Determine the (x, y) coordinate at the center of the cell enclosing the given text.  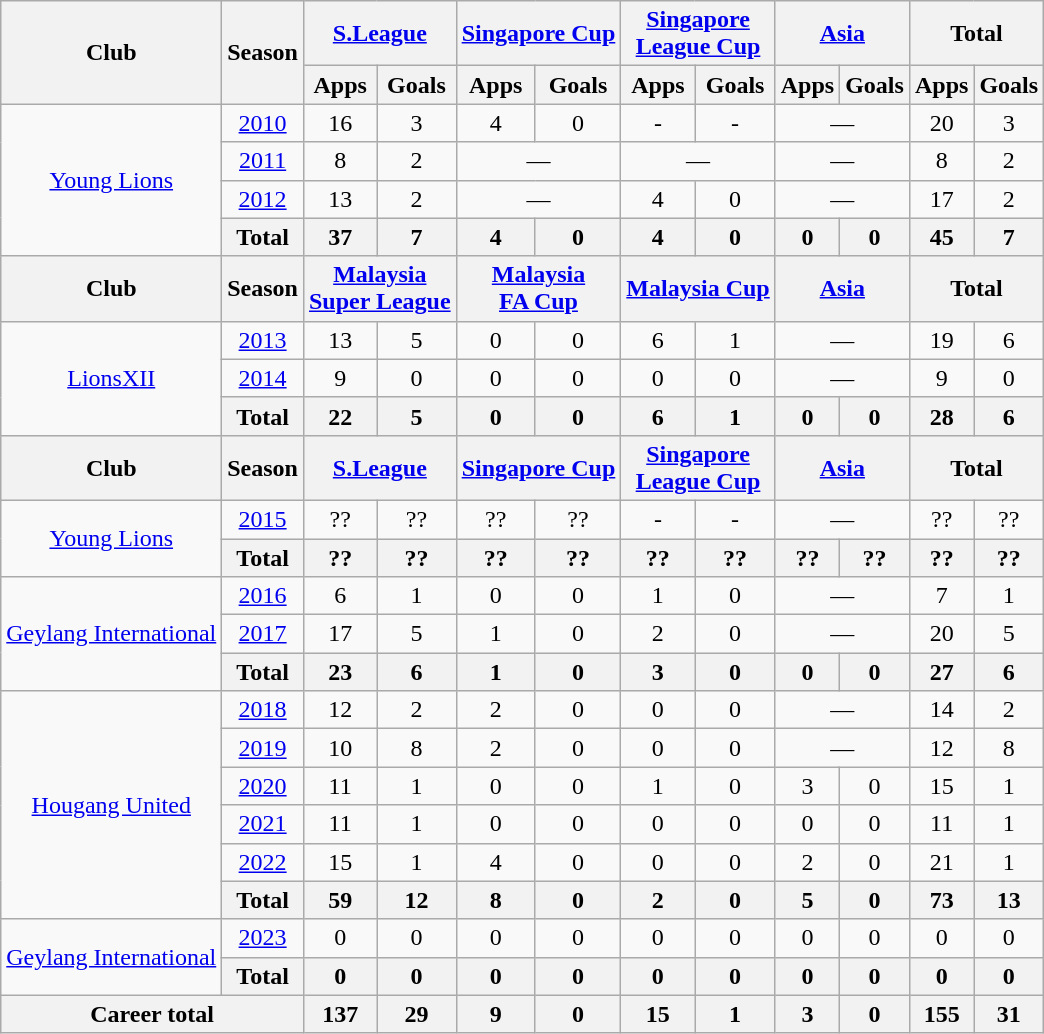
37 (340, 237)
2010 (263, 123)
2020 (263, 786)
28 (941, 416)
45 (941, 237)
2022 (263, 862)
2018 (263, 710)
59 (340, 900)
Hougang United (112, 805)
2021 (263, 824)
155 (941, 1014)
73 (941, 900)
2013 (263, 340)
29 (416, 1014)
2017 (263, 634)
16 (340, 123)
21 (941, 862)
Career total (152, 1014)
23 (340, 672)
2015 (263, 519)
2016 (263, 596)
2023 (263, 938)
MalaysiaFA Cup (538, 288)
22 (340, 416)
2019 (263, 748)
2012 (263, 199)
19 (941, 340)
31 (1009, 1014)
137 (340, 1014)
2011 (263, 161)
Malaysia Cup (698, 288)
MalaysiaSuper League (380, 288)
2014 (263, 378)
27 (941, 672)
14 (941, 710)
LionsXII (112, 378)
10 (340, 748)
